Pinpoint the cell where the given text exists, returning its (x, y) midpoint coordinate. 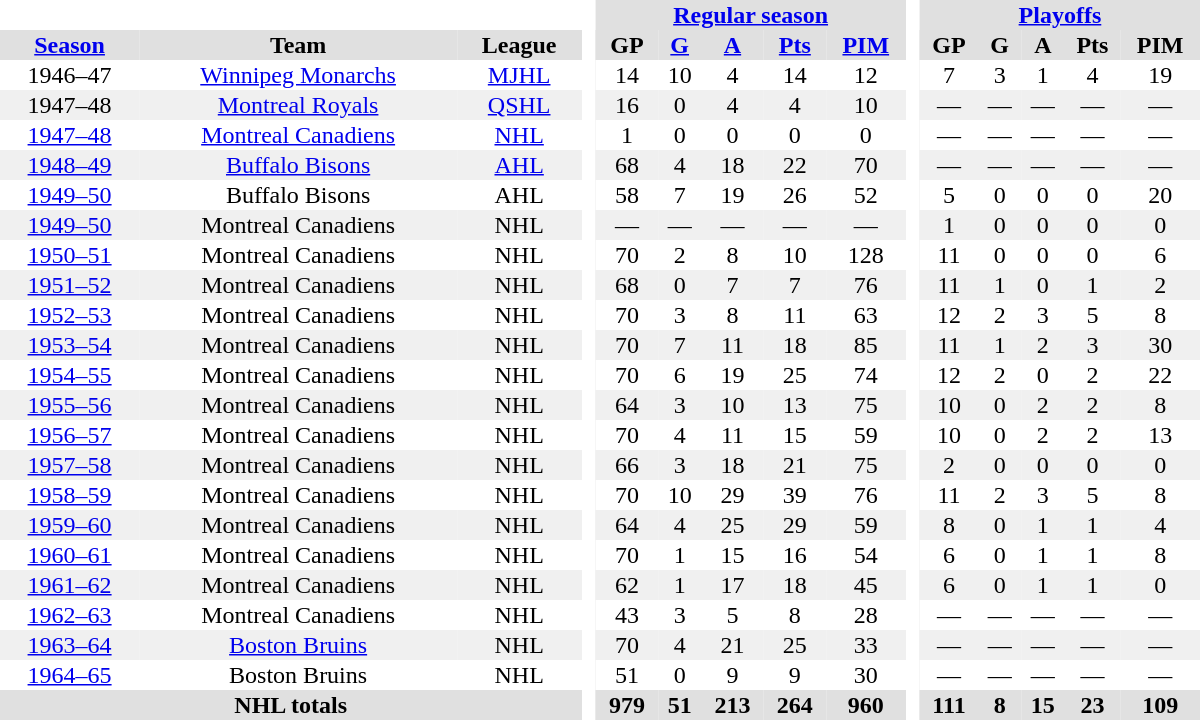
1948–49 (70, 165)
1955–56 (70, 405)
Regular season (751, 15)
Season (70, 45)
128 (866, 255)
League (519, 45)
62 (627, 585)
Team (298, 45)
85 (866, 345)
MJHL (519, 75)
1946–47 (70, 75)
1952–53 (70, 315)
39 (795, 495)
1961–62 (70, 585)
17 (732, 585)
111 (949, 705)
1960–61 (70, 555)
1964–65 (70, 675)
1962–63 (70, 615)
NHL totals (290, 705)
1950–51 (70, 255)
QSHL (519, 105)
979 (627, 705)
54 (866, 555)
63 (866, 315)
Playoffs (1060, 15)
52 (866, 195)
Montreal Royals (298, 105)
1963–64 (70, 645)
26 (795, 195)
66 (627, 465)
1951–52 (70, 285)
1953–54 (70, 345)
960 (866, 705)
43 (627, 615)
1958–59 (70, 495)
20 (1160, 195)
1959–60 (70, 525)
109 (1160, 705)
213 (732, 705)
58 (627, 195)
45 (866, 585)
23 (1092, 705)
264 (795, 705)
Winnipeg Monarchs (298, 75)
74 (866, 375)
1956–57 (70, 435)
33 (866, 645)
1957–58 (70, 465)
1954–55 (70, 375)
28 (866, 615)
